Determine the (X, Y) coordinate at the center of the cell enclosing the given text.  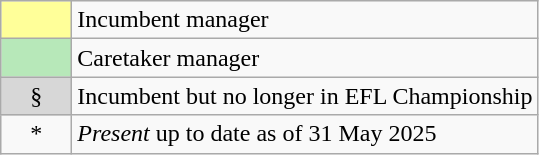
Incumbent manager (305, 20)
Incumbent but no longer in EFL Championship (305, 96)
* (36, 134)
Present up to date as of 31 May 2025 (305, 134)
Caretaker manager (305, 58)
§ (36, 96)
